Capture the cell that displays the provided text and extract its [x, y] central coordinate. 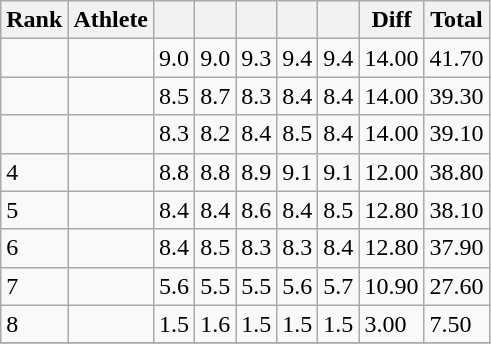
37.90 [456, 248]
8 [34, 324]
5.7 [338, 286]
9.3 [256, 58]
1.6 [216, 324]
3.00 [392, 324]
27.60 [456, 286]
7 [34, 286]
39.10 [456, 134]
5 [34, 210]
Rank [34, 20]
10.90 [392, 286]
Total [456, 20]
Athlete [111, 20]
38.10 [456, 210]
Diff [392, 20]
38.80 [456, 172]
8.7 [216, 96]
12.00 [392, 172]
8.9 [256, 172]
8.6 [256, 210]
8.2 [216, 134]
4 [34, 172]
7.50 [456, 324]
39.30 [456, 96]
41.70 [456, 58]
6 [34, 248]
